From the cell containing the given text, extract its center point as [x, y] coordinate. 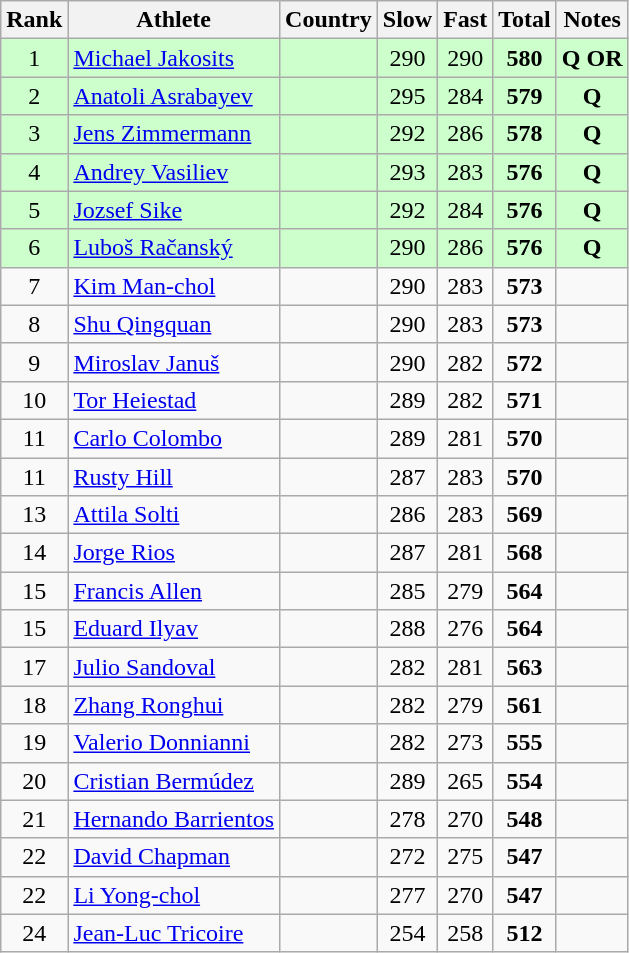
295 [407, 96]
Notes [592, 20]
275 [466, 857]
Hernando Barrientos [174, 819]
Total [525, 20]
14 [34, 553]
273 [466, 743]
288 [407, 629]
Anatoli Asrabayev [174, 96]
20 [34, 781]
Julio Sandoval [174, 667]
7 [34, 286]
David Chapman [174, 857]
Michael Jakosits [174, 58]
277 [407, 895]
554 [525, 781]
293 [407, 172]
Miroslav Januš [174, 362]
265 [466, 781]
10 [34, 400]
Rank [34, 20]
13 [34, 515]
Carlo Colombo [174, 438]
571 [525, 400]
1 [34, 58]
272 [407, 857]
Jens Zimmermann [174, 134]
555 [525, 743]
Tor Heiestad [174, 400]
Li Yong-chol [174, 895]
572 [525, 362]
Zhang Ronghui [174, 705]
254 [407, 933]
6 [34, 248]
Jozsef Sike [174, 210]
18 [34, 705]
276 [466, 629]
548 [525, 819]
285 [407, 591]
Shu Qingquan [174, 324]
Fast [466, 20]
8 [34, 324]
Cristian Bermúdez [174, 781]
580 [525, 58]
561 [525, 705]
17 [34, 667]
Q OR [592, 58]
Attila Solti [174, 515]
258 [466, 933]
2 [34, 96]
Luboš Račanský [174, 248]
Kim Man-chol [174, 286]
568 [525, 553]
569 [525, 515]
Eduard Ilyav [174, 629]
3 [34, 134]
Jean-Luc Tricoire [174, 933]
19 [34, 743]
278 [407, 819]
Andrey Vasiliev [174, 172]
9 [34, 362]
5 [34, 210]
563 [525, 667]
Jorge Rios [174, 553]
512 [525, 933]
Athlete [174, 20]
579 [525, 96]
4 [34, 172]
21 [34, 819]
Francis Allen [174, 591]
Valerio Donnianni [174, 743]
Slow [407, 20]
24 [34, 933]
Rusty Hill [174, 477]
Country [329, 20]
578 [525, 134]
